Search for the cell housing the specified text and yield its [X, Y] center coordinate. 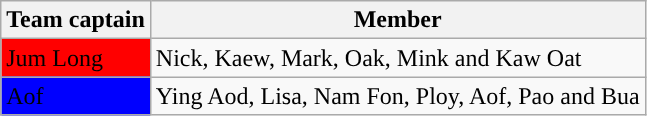
Ying Aod, Lisa, Nam Fon, Ploy, Aof, Pao and Bua [398, 96]
Jum Long [76, 58]
Team captain [76, 20]
Nick, Kaew, Mark, Oak, Mink and Kaw Oat [398, 58]
Member [398, 20]
Aof [76, 96]
